Detect which cell encompasses the target text, then output its (X, Y) center coordinate. 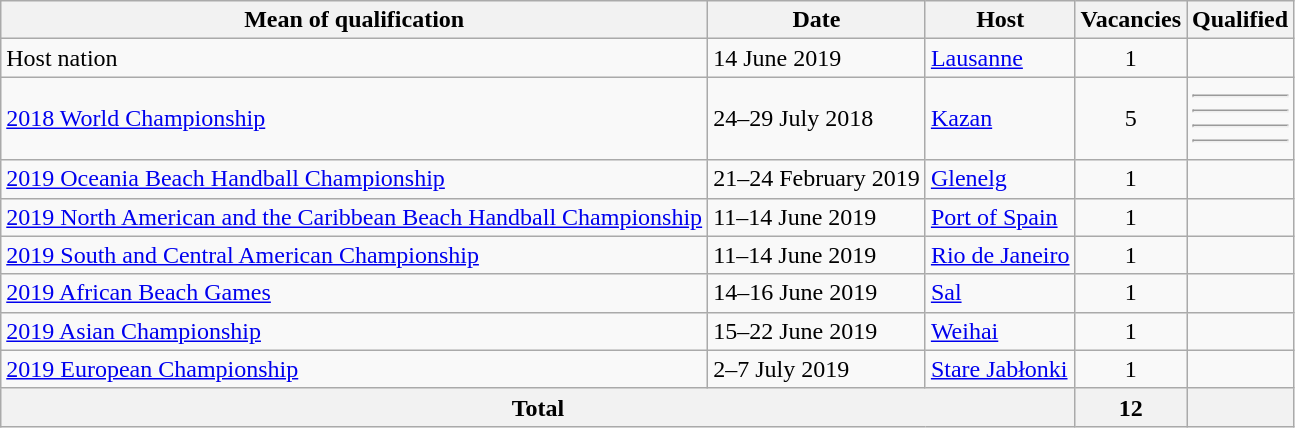
Mean of qualification (354, 20)
21–24 February 2019 (817, 179)
Host (1000, 20)
Vacancies (1131, 20)
Qualified (1240, 20)
12 (1131, 407)
Sal (1000, 293)
Kazan (1000, 118)
Date (817, 20)
2019 African Beach Games (354, 293)
2019 Oceania Beach Handball Championship (354, 179)
14–16 June 2019 (817, 293)
2019 Asian Championship (354, 331)
2019 North American and the Caribbean Beach Handball Championship (354, 217)
24–29 July 2018 (817, 118)
15–22 June 2019 (817, 331)
Stare Jabłonki (1000, 369)
2019 European Championship (354, 369)
Total (538, 407)
Port of Spain (1000, 217)
14 June 2019 (817, 58)
2018 World Championship (354, 118)
Rio de Janeiro (1000, 255)
2019 South and Central American Championship (354, 255)
5 (1131, 118)
2–7 July 2019 (817, 369)
Lausanne (1000, 58)
Host nation (354, 58)
Glenelg (1000, 179)
Weihai (1000, 331)
